Identify which cell holds the provided text, then report its [X, Y] central coordinate. 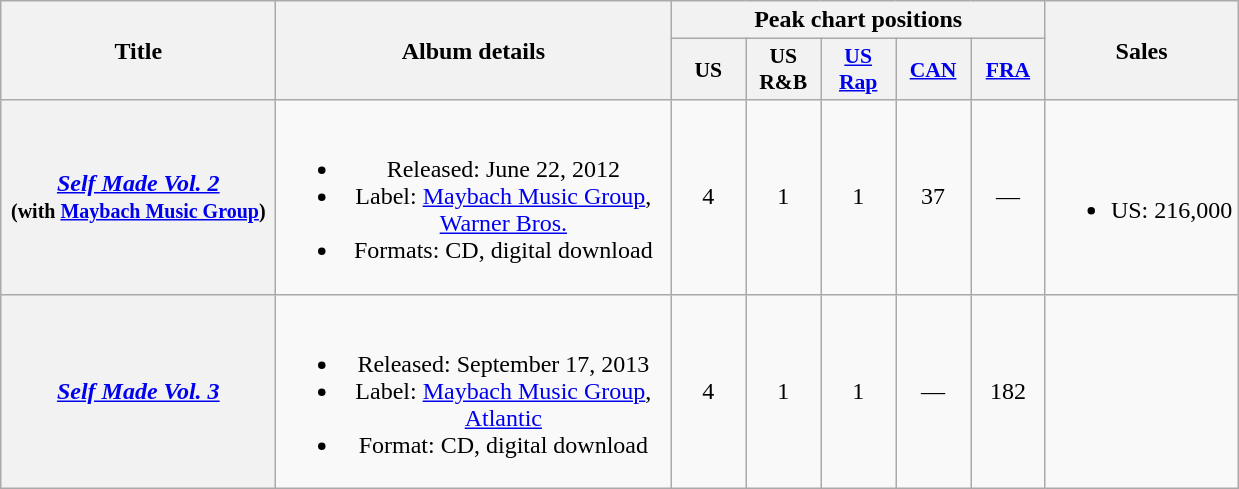
Title [138, 50]
US R&B [784, 70]
FRA [1008, 70]
182 [1008, 391]
US Rap [858, 70]
Self Made Vol. 3 [138, 391]
CAN [934, 70]
Released: June 22, 2012Label: Maybach Music Group, Warner Bros.Formats: CD, digital download [474, 197]
US [708, 70]
Sales [1141, 50]
US: 216,000 [1141, 197]
Self Made Vol. 2(with Maybach Music Group) [138, 197]
Album details [474, 50]
Released: September 17, 2013Label: Maybach Music Group, AtlanticFormat: CD, digital download [474, 391]
37 [934, 197]
Peak chart positions [858, 20]
